Return (X, Y) of the center of cell containing provided text 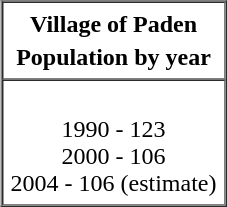
1990 - 123 2000 - 106 2004 - 106 (estimate) (114, 143)
Village of PadenPopulation by year (114, 41)
